From the cell containing the given text, extract its center point as (x, y) coordinate. 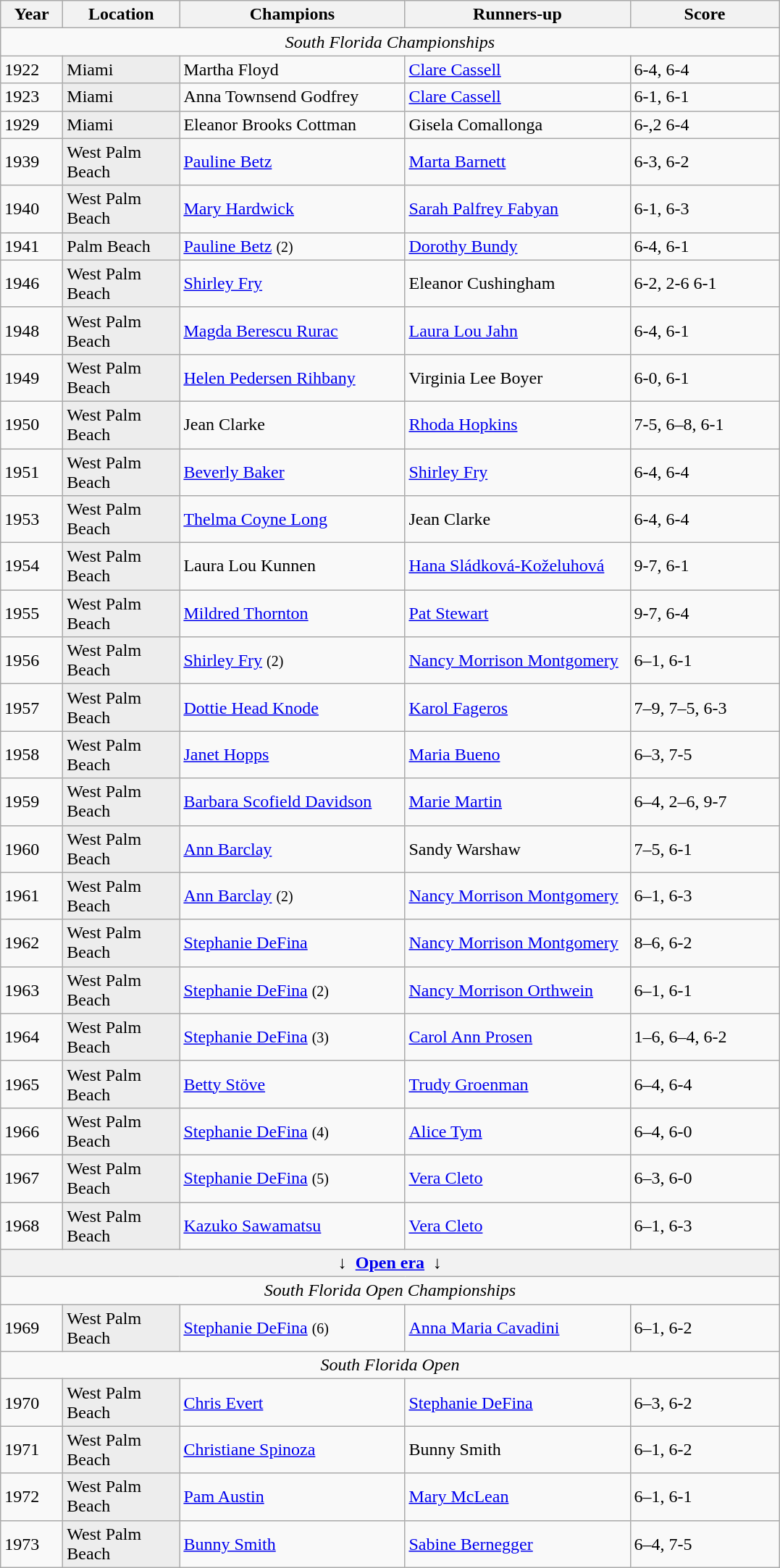
Shirley Fry (2) (293, 660)
1922 (32, 69)
1951 (32, 472)
1968 (32, 1225)
1923 (32, 97)
Kazuko Sawamatsu (293, 1225)
1972 (32, 1497)
Sarah Palfrey Fabyan (517, 208)
Anna Maria Cavadini (517, 1328)
1953 (32, 520)
7–5, 6-1 (705, 848)
Location (122, 14)
1957 (32, 708)
Karol Fageros (517, 708)
Helen Pedersen Rihbany (293, 378)
1941 (32, 246)
Pam Austin (293, 1497)
Marta Barnett (517, 162)
6-2, 2-6 6-1 (705, 284)
Year (32, 14)
Laura Lou Kunnen (293, 566)
Eleanor Brooks Cottman (293, 125)
Gisela Comallonga (517, 125)
6-,2 6-4 (705, 125)
1950 (32, 424)
9-7, 6-1 (705, 566)
1–6, 6–4, 6-2 (705, 1037)
1956 (32, 660)
1962 (32, 943)
Beverly Baker (293, 472)
6-0, 6-1 (705, 378)
6-1, 6-3 (705, 208)
Pauline Betz (2) (293, 246)
Magda Berescu Rurac (293, 330)
Nancy Morrison Orthwein (517, 990)
Alice Tym (517, 1131)
1955 (32, 614)
1946 (32, 284)
South Florida Open (390, 1365)
Eleanor Cushingham (517, 284)
Ann Barclay (2) (293, 896)
7-5, 6–8, 6-1 (705, 424)
Stephanie DeFina (5) (293, 1179)
South Florida Open Championships (390, 1291)
Maria Bueno (517, 754)
7–9, 7–5, 6-3 (705, 708)
Stephanie DeFina (3) (293, 1037)
1949 (32, 378)
Dottie Head Knode (293, 708)
Betty Stöve (293, 1084)
Stephanie DeFina (4) (293, 1131)
↓ Open era ↓ (390, 1263)
Stephanie DeFina (2) (293, 990)
South Florida Championships (390, 42)
Dorothy Bundy (517, 246)
Virginia Lee Boyer (517, 378)
6–3, 7-5 (705, 754)
1940 (32, 208)
Marie Martin (517, 802)
Mary McLean (517, 1497)
Thelma Coyne Long (293, 520)
6-3, 6-2 (705, 162)
Laura Lou Jahn (517, 330)
1960 (32, 848)
Palm Beach (122, 246)
1963 (32, 990)
1966 (32, 1131)
Chris Evert (293, 1403)
Pauline Betz (293, 162)
Hana Sládková-Koželuhová (517, 566)
6–3, 6-0 (705, 1179)
1929 (32, 125)
1965 (32, 1084)
1967 (32, 1179)
6-1, 6-1 (705, 97)
Stephanie DeFina (6) (293, 1328)
Carol Ann Prosen (517, 1037)
Runners-up (517, 14)
Ann Barclay (293, 848)
9-7, 6-4 (705, 614)
1939 (32, 162)
Rhoda Hopkins (517, 424)
Sandy Warshaw (517, 848)
Martha Floyd (293, 69)
Janet Hopps (293, 754)
8–6, 6-2 (705, 943)
Barbara Scofield Davidson (293, 802)
Sabine Bernegger (517, 1543)
1971 (32, 1449)
6–4, 2–6, 9-7 (705, 802)
1954 (32, 566)
1970 (32, 1403)
6–4, 7-5 (705, 1543)
6–4, 6-0 (705, 1131)
6–4, 6-4 (705, 1084)
Trudy Groenman (517, 1084)
Christiane Spinoza (293, 1449)
Mildred Thornton (293, 614)
Mary Hardwick (293, 208)
Score (705, 14)
1969 (32, 1328)
Champions (293, 14)
6–3, 6-2 (705, 1403)
1964 (32, 1037)
1948 (32, 330)
1958 (32, 754)
1959 (32, 802)
Anna Townsend Godfrey (293, 97)
Pat Stewart (517, 614)
1961 (32, 896)
1973 (32, 1543)
